From the cell containing the given text, extract its center point as (X, Y) coordinate. 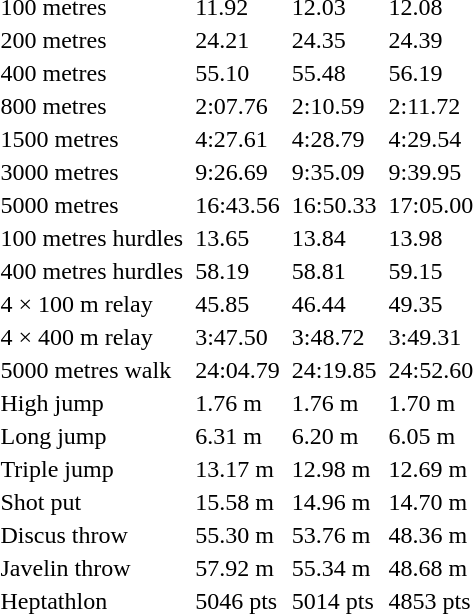
3:47.50 (238, 337)
4:28.79 (334, 139)
57.92 m (238, 568)
9:35.09 (334, 172)
2:07.76 (238, 106)
2:10.59 (334, 106)
13.65 (238, 238)
55.30 m (238, 535)
55.34 m (334, 568)
16:50.33 (334, 205)
12.98 m (334, 469)
58.81 (334, 271)
6.31 m (238, 436)
53.76 m (334, 535)
13.17 m (238, 469)
55.10 (238, 73)
45.85 (238, 304)
15.58 m (238, 502)
9:26.69 (238, 172)
46.44 (334, 304)
14.96 m (334, 502)
24.21 (238, 40)
6.20 m (334, 436)
16:43.56 (238, 205)
13.84 (334, 238)
3:48.72 (334, 337)
24.35 (334, 40)
24:04.79 (238, 370)
55.48 (334, 73)
24:19.85 (334, 370)
4:27.61 (238, 139)
58.19 (238, 271)
